Pinpoint the cell where the given text exists, returning its [x, y] midpoint coordinate. 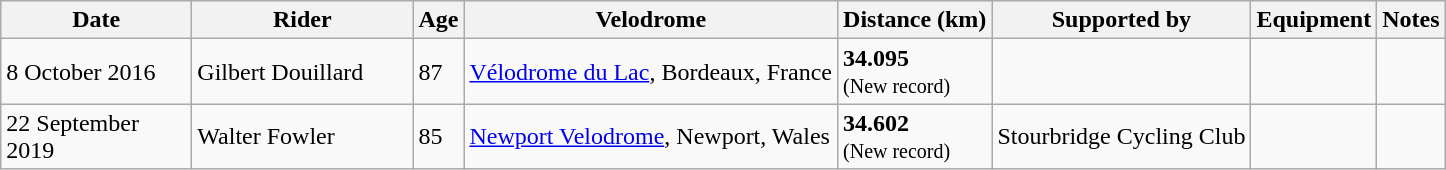
Age [438, 20]
Distance (km) [915, 20]
Rider [302, 20]
Vélodrome du Lac, Bordeaux, France [651, 72]
22 September 2019 [96, 136]
Supported by [1122, 20]
Gilbert Douillard [302, 72]
Date [96, 20]
Stourbridge Cycling Club [1122, 136]
Velodrome [651, 20]
34.095(New record) [915, 72]
Newport Velodrome, Newport, Wales [651, 136]
85 [438, 136]
34.602(New record) [915, 136]
87 [438, 72]
Walter Fowler [302, 136]
Notes [1411, 20]
Equipment [1314, 20]
8 October 2016 [96, 72]
